Provide the [X, Y] coordinate of the cell's center where the given text is located.  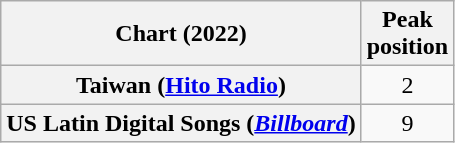
US Latin Digital Songs (Billboard) [181, 123]
Peakposition [407, 34]
9 [407, 123]
Chart (2022) [181, 34]
Taiwan (Hito Radio) [181, 85]
2 [407, 85]
